Search for the cell housing the specified text and yield its (x, y) center coordinate. 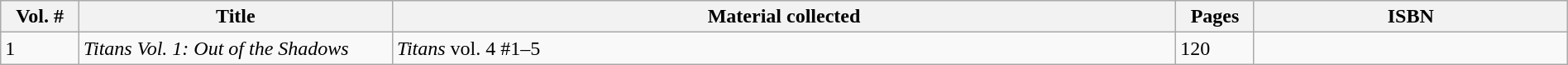
Titans vol. 4 #1–5 (784, 48)
Pages (1216, 17)
Title (235, 17)
Vol. # (40, 17)
1 (40, 48)
120 (1216, 48)
Titans Vol. 1: Out of the Shadows (235, 48)
Material collected (784, 17)
ISBN (1411, 17)
